Pinpoint the cell where the given text exists, returning its [X, Y] midpoint coordinate. 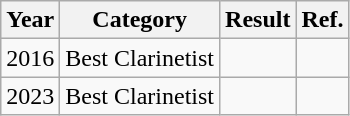
2016 [30, 58]
Result [258, 20]
2023 [30, 96]
Year [30, 20]
Category [140, 20]
Ref. [322, 20]
